Return the [X, Y] coordinate for the center point of the cell that contains the specified text.  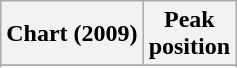
Chart (2009) [72, 34]
Peakposition [189, 34]
